Find where the given text appears and provide that cell's center as (X, Y) coordinate. 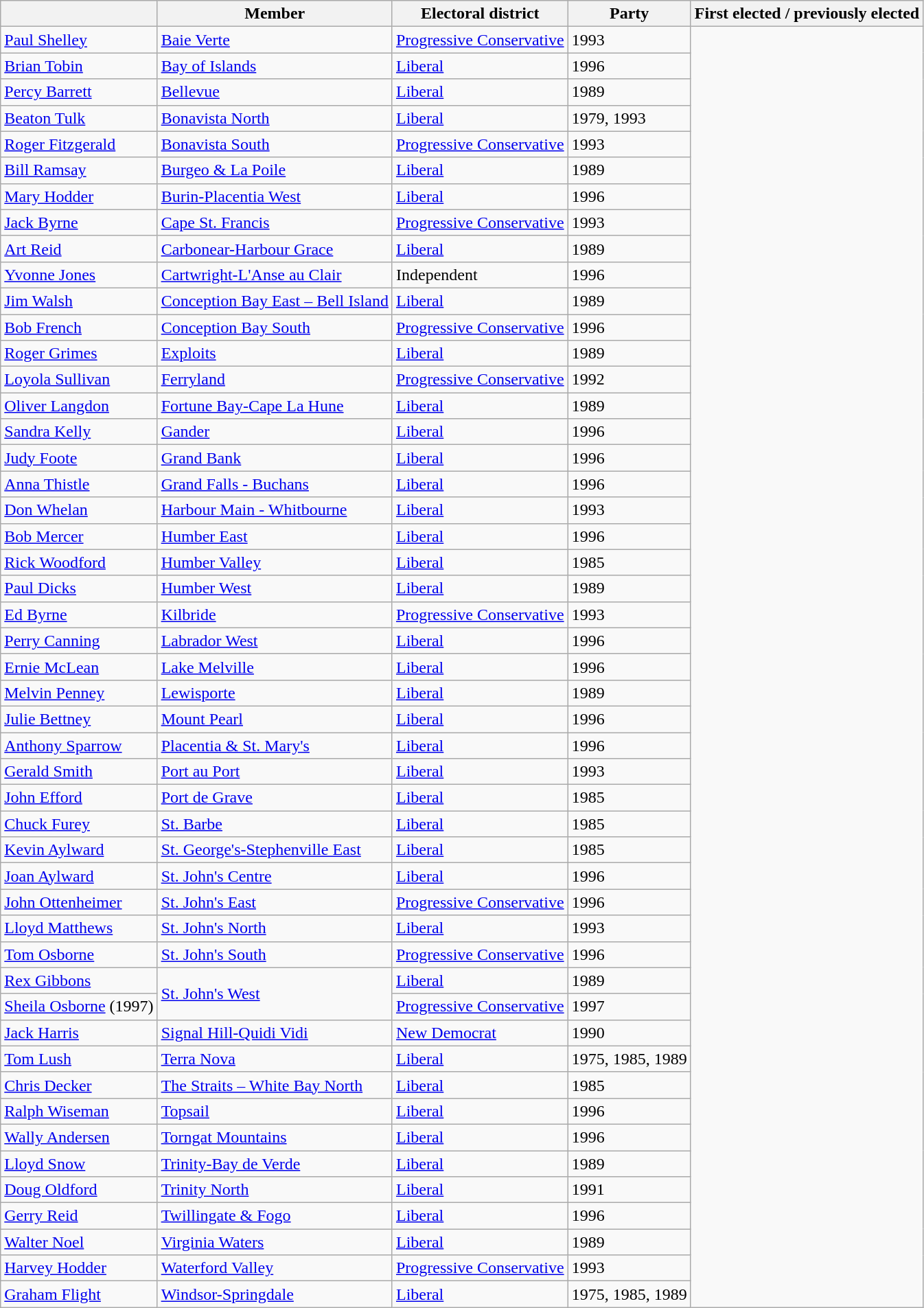
Port de Grave (275, 798)
Don Whelan (79, 510)
Trinity-Bay de Verde (275, 1164)
St. George's-Stephenville East (275, 850)
Kevin Aylward (79, 850)
Perry Canning (79, 641)
Placentia & St. Mary's (275, 745)
Brian Tobin (79, 66)
Humber Valley (275, 562)
Rick Woodford (79, 562)
St. John's West (275, 994)
1990 (629, 1033)
Cape St. Francis (275, 222)
Beaton Tulk (79, 118)
Carbonear-Harbour Grace (275, 249)
Mount Pearl (275, 719)
Chuck Furey (79, 824)
Gerald Smith (79, 772)
Roger Fitzgerald (79, 144)
Joan Aylward (79, 876)
Baie Verte (275, 40)
Jack Byrne (79, 222)
Ferryland (275, 380)
Torngat Mountains (275, 1137)
1992 (629, 380)
Lake Melville (275, 667)
Lewisporte (275, 693)
First elected / previously elected (807, 14)
Grand Bank (275, 458)
Exploits (275, 354)
Walter Noel (79, 1242)
Humber West (275, 588)
1991 (629, 1190)
Cartwright-L'Anse au Clair (275, 275)
Bill Ramsay (79, 170)
Conception Bay South (275, 328)
Julie Bettney (79, 719)
Burgeo & La Poile (275, 170)
St. Barbe (275, 824)
The Straits – White Bay North (275, 1085)
Bob French (79, 328)
Virginia Waters (275, 1242)
Bonavista North (275, 118)
St. John's North (275, 928)
Grand Falls - Buchans (275, 484)
Judy Foote (79, 458)
Electoral district (480, 14)
Loyola Sullivan (79, 380)
Rex Gibbons (79, 980)
Ralph Wiseman (79, 1111)
New Democrat (480, 1033)
Labrador West (275, 641)
St. John's East (275, 902)
Yvonne Jones (79, 275)
John Efford (79, 798)
Bob Mercer (79, 536)
Party (629, 14)
Terra Nova (275, 1059)
Lloyd Matthews (79, 928)
Sheila Osborne (1997) (79, 1007)
Ed Byrne (79, 615)
Kilbride (275, 615)
Gander (275, 432)
Burin-Placentia West (275, 196)
Independent (480, 275)
Waterford Valley (275, 1268)
1979, 1993 (629, 118)
Conception Bay East – Bell Island (275, 301)
Doug Oldford (79, 1190)
Jim Walsh (79, 301)
Chris Decker (79, 1085)
St. John's South (275, 954)
John Ottenheimer (79, 902)
Oliver Langdon (79, 406)
Graham Flight (79, 1294)
Wally Andersen (79, 1137)
Gerry Reid (79, 1216)
Tom Lush (79, 1059)
Bellevue (275, 92)
Bonavista South (275, 144)
Anthony Sparrow (79, 745)
1997 (629, 1007)
Fortune Bay-Cape La Hune (275, 406)
Percy Barrett (79, 92)
Ernie McLean (79, 667)
Signal Hill-Quidi Vidi (275, 1033)
Melvin Penney (79, 693)
Lloyd Snow (79, 1164)
Art Reid (79, 249)
Bay of Islands (275, 66)
Sandra Kelly (79, 432)
Harbour Main - Whitbourne (275, 510)
Mary Hodder (79, 196)
Trinity North (275, 1190)
Harvey Hodder (79, 1268)
St. John's Centre (275, 876)
Roger Grimes (79, 354)
Member (275, 14)
Paul Shelley (79, 40)
Windsor-Springdale (275, 1294)
Paul Dicks (79, 588)
Port au Port (275, 772)
Topsail (275, 1111)
Anna Thistle (79, 484)
Tom Osborne (79, 954)
Humber East (275, 536)
Twillingate & Fogo (275, 1216)
Jack Harris (79, 1033)
